Locate the cell with the specified text and output its [x, y] center coordinate. 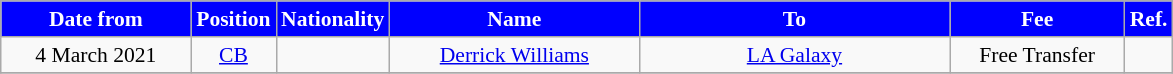
Date from [96, 19]
Name [514, 19]
Fee [1038, 19]
4 March 2021 [96, 55]
LA Galaxy [794, 55]
Derrick Williams [514, 55]
Ref. [1149, 19]
Position [234, 19]
Nationality [332, 19]
To [794, 19]
Free Transfer [1038, 55]
CB [234, 55]
